Locate the cell with the specified text and output its [X, Y] center coordinate. 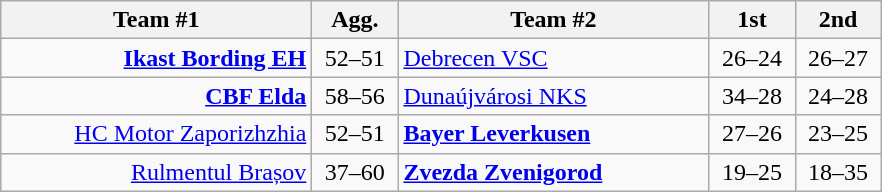
HC Motor Zaporizhzhia [156, 134]
Agg. [355, 20]
Bayer Leverkusen [554, 134]
Team #2 [554, 20]
34–28 [752, 96]
37–60 [355, 172]
Zvezda Zvenigorod [554, 172]
Ikast Bording EH [156, 58]
Dunaújvárosi NKS [554, 96]
23–25 [838, 134]
CBF Elda [156, 96]
27–26 [752, 134]
Debrecen VSC [554, 58]
Team #1 [156, 20]
26–27 [838, 58]
18–35 [838, 172]
24–28 [838, 96]
26–24 [752, 58]
2nd [838, 20]
1st [752, 20]
Rulmentul Brașov [156, 172]
19–25 [752, 172]
58–56 [355, 96]
